Provide the (X, Y) coordinate of the cell's center where the given text is located.  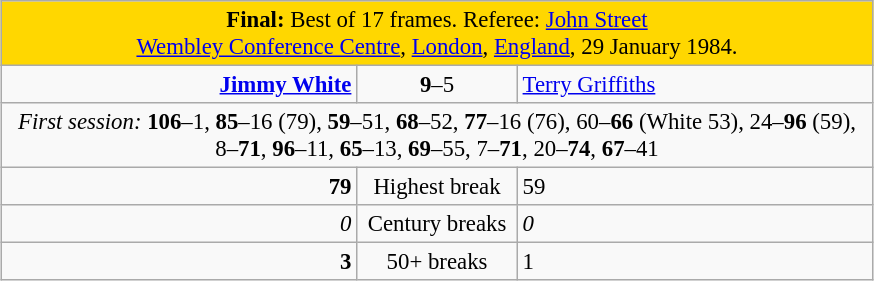
Century breaks (438, 224)
First session: 106–1, 85–16 (79), 59–51, 68–52, 77–16 (76), 60–66 (White 53), 24–96 (59), 8–71, 96–11, 65–13, 69–55, 7–71, 20–74, 67–41 (437, 136)
3 (179, 262)
59 (695, 187)
Jimmy White (179, 85)
1 (695, 262)
Final: Best of 17 frames. Referee: John StreetWembley Conference Centre, London, England, 29 January 1984. (437, 34)
79 (179, 187)
Terry Griffiths (695, 85)
Highest break (438, 187)
50+ breaks (438, 262)
9–5 (438, 85)
